Scan for the cell matching the given text and deliver its [X, Y] coordinate at center. 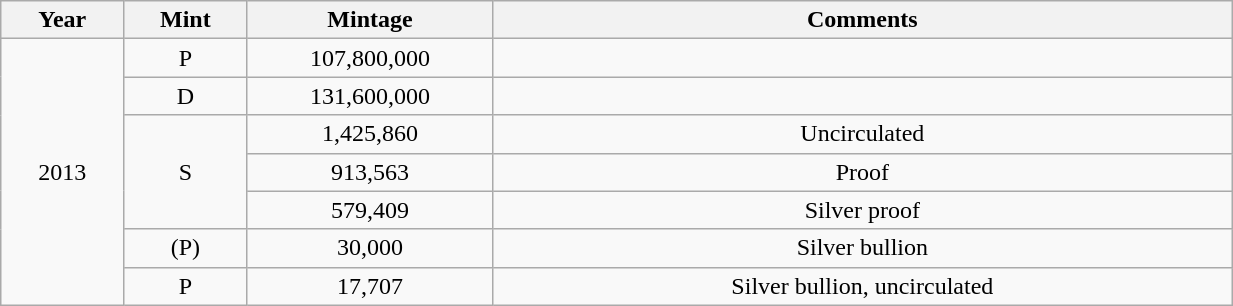
D [186, 96]
2013 [62, 172]
107,800,000 [370, 58]
Comments [862, 20]
Silver bullion, uncirculated [862, 286]
(P) [186, 248]
579,409 [370, 210]
Silver proof [862, 210]
30,000 [370, 248]
Proof [862, 172]
913,563 [370, 172]
Mintage [370, 20]
S [186, 172]
Uncirculated [862, 134]
131,600,000 [370, 96]
Silver bullion [862, 248]
1,425,860 [370, 134]
17,707 [370, 286]
Year [62, 20]
Mint [186, 20]
